Locate the cell with the specified text and output its [x, y] center coordinate. 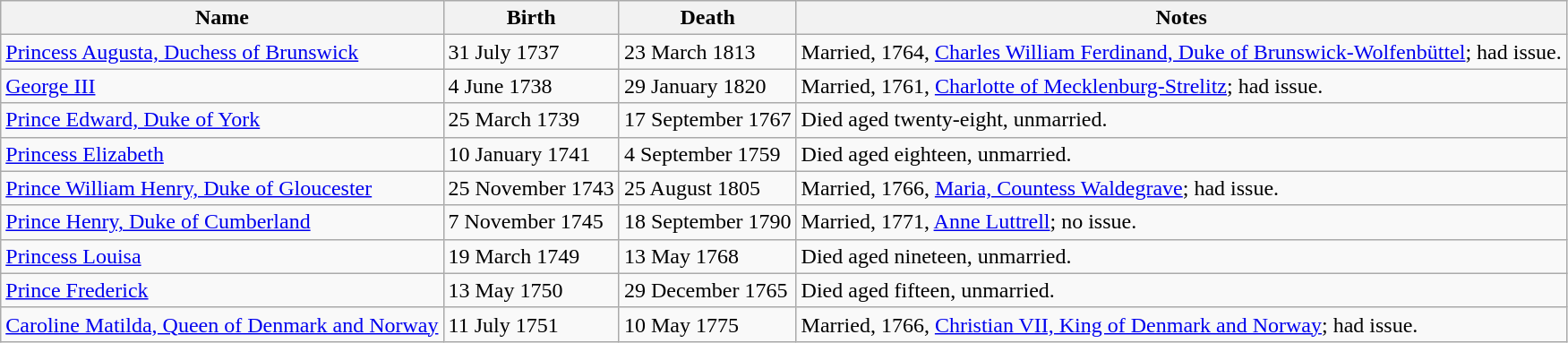
Married, 1771, Anne Luttrell; no issue. [1181, 222]
18 September 1790 [707, 222]
7 November 1745 [531, 222]
Prince Henry, Duke of Cumberland [222, 222]
29 December 1765 [707, 290]
13 May 1750 [531, 290]
Prince Frederick [222, 290]
25 August 1805 [707, 188]
11 July 1751 [531, 324]
10 May 1775 [707, 324]
Married, 1761, Charlotte of Mecklenburg-Strelitz; had issue. [1181, 86]
Notes [1181, 18]
Princess Elizabeth [222, 154]
29 January 1820 [707, 86]
Died aged twenty-eight, unmarried. [1181, 120]
23 March 1813 [707, 52]
10 January 1741 [531, 154]
Princess Louisa [222, 256]
Prince William Henry, Duke of Gloucester [222, 188]
Princess Augusta, Duchess of Brunswick [222, 52]
31 July 1737 [531, 52]
13 May 1768 [707, 256]
25 March 1739 [531, 120]
George III [222, 86]
4 June 1738 [531, 86]
Birth [531, 18]
25 November 1743 [531, 188]
17 September 1767 [707, 120]
Death [707, 18]
Died aged nineteen, unmarried. [1181, 256]
Married, 1766, Maria, Countess Waldegrave; had issue. [1181, 188]
Prince Edward, Duke of York [222, 120]
19 March 1749 [531, 256]
Name [222, 18]
Caroline Matilda, Queen of Denmark and Norway [222, 324]
Married, 1766, Christian VII, King of Denmark and Norway; had issue. [1181, 324]
Died aged fifteen, unmarried. [1181, 290]
Married, 1764, Charles William Ferdinand, Duke of Brunswick-Wolfenbüttel; had issue. [1181, 52]
Died aged eighteen, unmarried. [1181, 154]
4 September 1759 [707, 154]
